Output the (X, Y) coordinate of the center of the cell containing the given text.  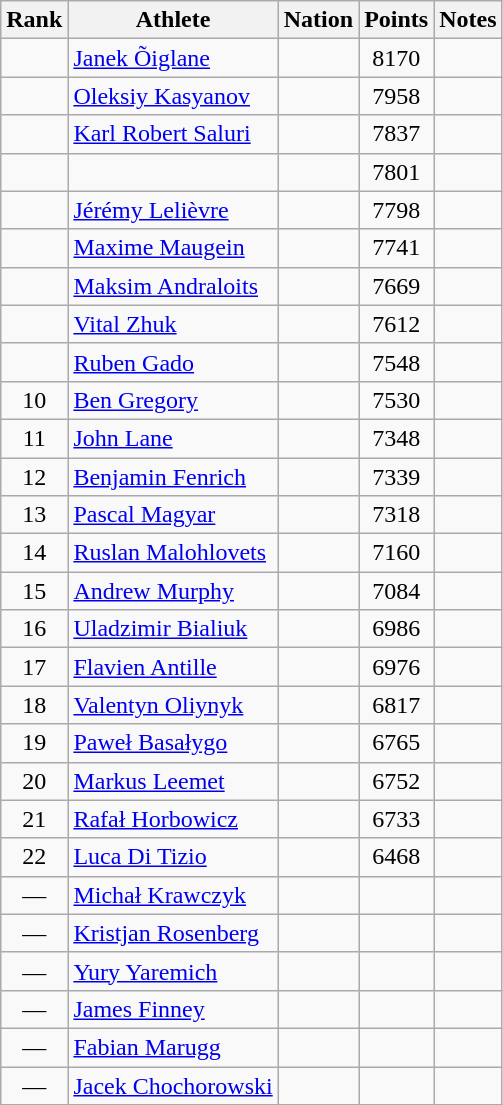
7837 (396, 134)
14 (34, 553)
7339 (396, 477)
John Lane (173, 438)
6817 (396, 705)
20 (34, 781)
Rafał Horbowicz (173, 819)
Maksim Andraloits (173, 286)
Nation (318, 20)
8170 (396, 58)
6976 (396, 667)
Yury Yaremich (173, 971)
Pascal Magyar (173, 515)
Vital Zhuk (173, 324)
Ruben Gado (173, 362)
19 (34, 743)
21 (34, 819)
7669 (396, 286)
Jérémy Lelièvre (173, 210)
7160 (396, 553)
Athlete (173, 20)
7741 (396, 248)
Michał Krawczyk (173, 895)
6468 (396, 857)
Fabian Marugg (173, 1047)
6752 (396, 781)
Flavien Antille (173, 667)
Uladzimir Bialiuk (173, 629)
10 (34, 400)
7612 (396, 324)
Markus Leemet (173, 781)
7801 (396, 172)
Maxime Maugein (173, 248)
James Finney (173, 1009)
7084 (396, 591)
Luca Di Tizio (173, 857)
Oleksiy Kasyanov (173, 96)
15 (34, 591)
Benjamin Fenrich (173, 477)
Ben Gregory (173, 400)
6765 (396, 743)
Valentyn Oliynyk (173, 705)
11 (34, 438)
17 (34, 667)
Ruslan Malohlovets (173, 553)
22 (34, 857)
12 (34, 477)
Kristjan Rosenberg (173, 933)
Janek Õiglane (173, 58)
18 (34, 705)
16 (34, 629)
Andrew Murphy (173, 591)
7958 (396, 96)
7318 (396, 515)
7348 (396, 438)
Karl Robert Saluri (173, 134)
6986 (396, 629)
Points (396, 20)
Notes (468, 20)
13 (34, 515)
6733 (396, 819)
Paweł Basałygo (173, 743)
7798 (396, 210)
Jacek Chochorowski (173, 1085)
7530 (396, 400)
7548 (396, 362)
Rank (34, 20)
